Locate the cell with the specified text and output its (x, y) center coordinate. 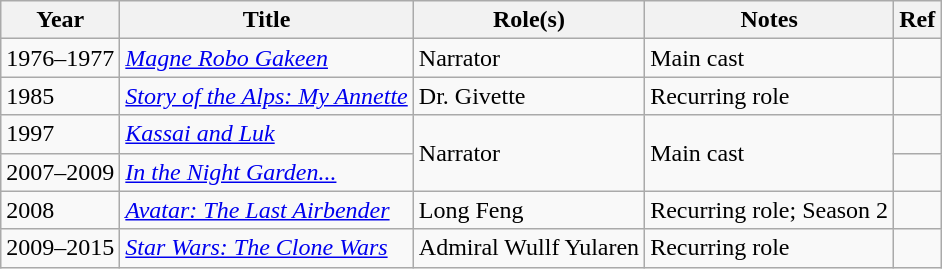
Kassai and Luk (266, 134)
Avatar: The Last Airbender (266, 210)
Story of the Alps: My Annette (266, 96)
1997 (60, 134)
1976–1977 (60, 58)
In the Night Garden... (266, 172)
1985 (60, 96)
2009–2015 (60, 248)
Title (266, 20)
Notes (770, 20)
Long Feng (528, 210)
Role(s) (528, 20)
2007–2009 (60, 172)
Star Wars: The Clone Wars (266, 248)
Recurring role; Season 2 (770, 210)
Dr. Givette (528, 96)
2008 (60, 210)
Year (60, 20)
Admiral Wullf Yularen (528, 248)
Ref (918, 20)
Magne Robo Gakeen (266, 58)
